Find where the given text appears and provide that cell's center as [x, y] coordinate. 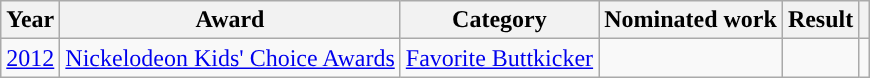
Year [30, 20]
2012 [30, 58]
Nominated work [691, 20]
Favorite Buttkicker [499, 58]
Nickelodeon Kids' Choice Awards [230, 58]
Award [230, 20]
Category [499, 20]
Result [820, 20]
